Return [X, Y] of the center of cell containing provided text 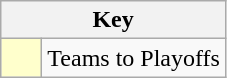
Key [114, 20]
Teams to Playoffs [134, 58]
